Identify which cell holds the provided text, then report its [x, y] central coordinate. 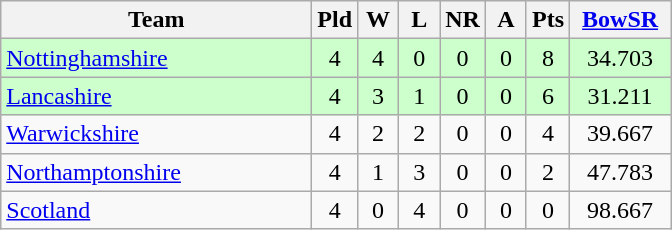
47.783 [620, 172]
A [506, 20]
6 [548, 96]
Pts [548, 20]
Scotland [156, 210]
Pld [335, 20]
Nottinghamshire [156, 58]
39.667 [620, 134]
8 [548, 58]
34.703 [620, 58]
NR [463, 20]
31.211 [620, 96]
Team [156, 20]
L [420, 20]
98.667 [620, 210]
W [378, 20]
BowSR [620, 20]
Warwickshire [156, 134]
Northamptonshire [156, 172]
Lancashire [156, 96]
